Scan for the cell matching the given text and deliver its [X, Y] coordinate at center. 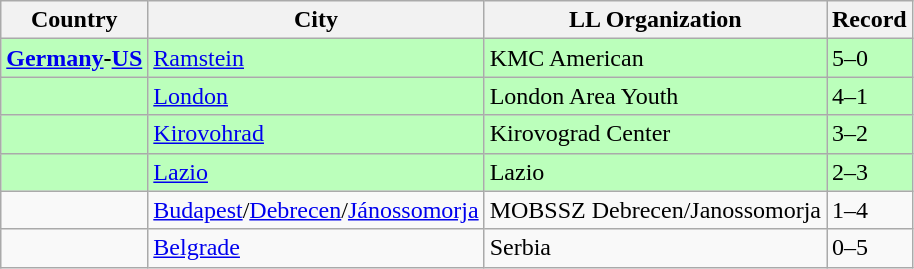
Serbia [655, 248]
1–4 [869, 210]
KMC American [655, 58]
Kirovohrad [316, 134]
Budapest/Debrecen/Jánossomorja [316, 210]
Belgrade [316, 248]
5–0 [869, 58]
4–1 [869, 96]
London Area Youth [655, 96]
Country [74, 20]
2–3 [869, 172]
Kirovograd Center [655, 134]
City [316, 20]
Germany-US [74, 58]
3–2 [869, 134]
Ramstein [316, 58]
Record [869, 20]
LL Organization [655, 20]
London [316, 96]
MOBSSZ Debrecen/Janossomorja [655, 210]
0–5 [869, 248]
